Locate the cell with the specified text and output its (X, Y) center coordinate. 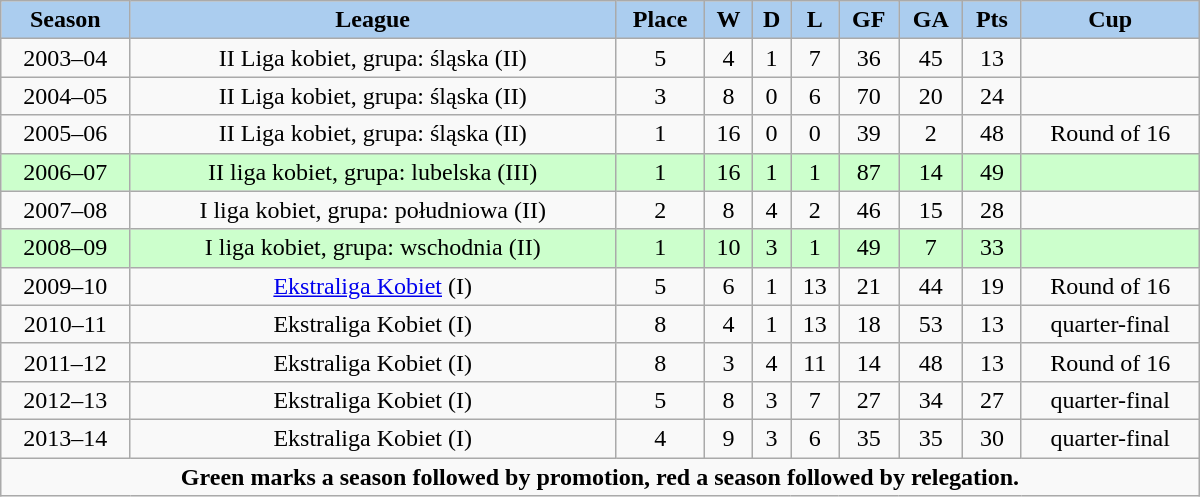
I liga kobiet, grupa: południowa (II) (373, 210)
33 (992, 248)
45 (931, 58)
W (729, 20)
21 (868, 286)
9 (729, 438)
2013–14 (66, 438)
19 (992, 286)
2007–08 (66, 210)
2003–04 (66, 58)
44 (931, 286)
I liga kobiet, grupa: wschodnia (II) (373, 248)
87 (868, 172)
15 (931, 210)
36 (868, 58)
Green marks a season followed by promotion, red a season followed by relegation. (600, 477)
10 (729, 248)
GF (868, 20)
2012–13 (66, 400)
2009–10 (66, 286)
53 (931, 324)
2011–12 (66, 362)
II liga kobiet, grupa: lubelska (III) (373, 172)
18 (868, 324)
L (815, 20)
GA (931, 20)
Season (66, 20)
D (772, 20)
70 (868, 96)
28 (992, 210)
Pts (992, 20)
2008–09 (66, 248)
11 (815, 362)
2010–11 (66, 324)
20 (931, 96)
2006–07 (66, 172)
League (373, 20)
2005–06 (66, 134)
30 (992, 438)
Cup (1110, 20)
2004–05 (66, 96)
34 (931, 400)
39 (868, 134)
24 (992, 96)
Place (660, 20)
46 (868, 210)
